Detect which cell encompasses the target text, then output its [X, Y] center coordinate. 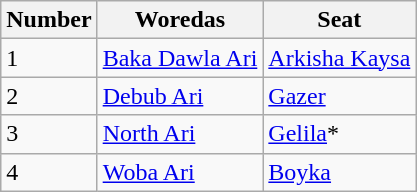
Woba Ari [180, 172]
Boyka [340, 172]
Gelila* [340, 134]
Woredas [180, 20]
Gazer [340, 96]
Debub Ari [180, 96]
Seat [340, 20]
Number [49, 20]
4 [49, 172]
North Ari [180, 134]
3 [49, 134]
2 [49, 96]
Arkisha Kaysa [340, 58]
1 [49, 58]
Baka Dawla Ari [180, 58]
